Pinpoint the cell where the given text exists, returning its [X, Y] midpoint coordinate. 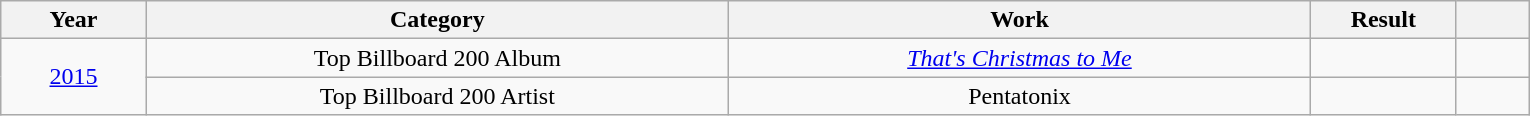
Work [1019, 20]
Pentatonix [1019, 96]
Top Billboard 200 Album [437, 58]
That's Christmas to Me [1019, 58]
2015 [74, 77]
Result [1384, 20]
Category [437, 20]
Year [74, 20]
Top Billboard 200 Artist [437, 96]
